Identify which cell holds the provided text, then report its [X, Y] central coordinate. 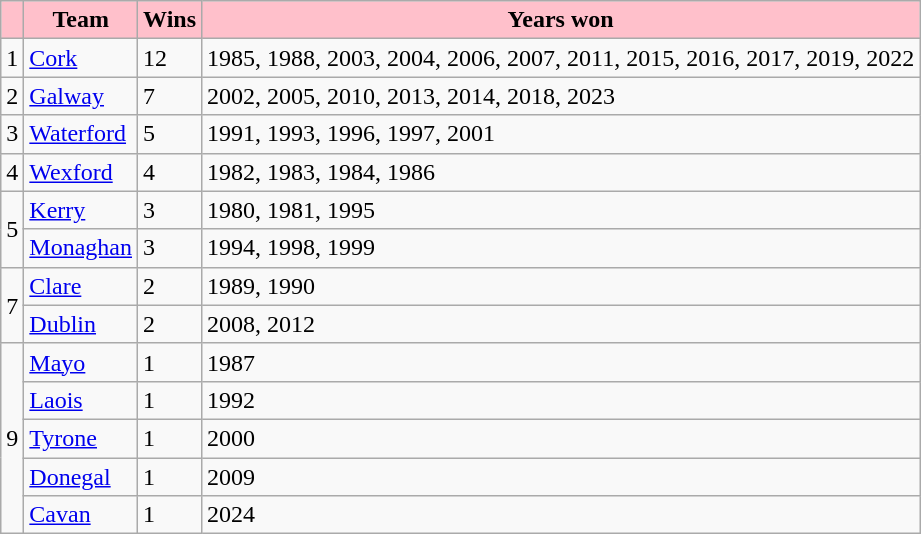
2000 [561, 438]
Cavan [81, 515]
1982, 1983, 1984, 1986 [561, 172]
Wins [170, 20]
Monaghan [81, 248]
Team [81, 20]
Donegal [81, 477]
Kerry [81, 210]
1994, 1998, 1999 [561, 248]
2009 [561, 477]
1991, 1993, 1996, 1997, 2001 [561, 134]
Waterford [81, 134]
1987 [561, 362]
Clare [81, 286]
Dublin [81, 324]
Galway [81, 96]
Laois [81, 400]
2002, 2005, 2010, 2013, 2014, 2018, 2023 [561, 96]
Tyrone [81, 438]
Cork [81, 58]
12 [170, 58]
1992 [561, 400]
2008, 2012 [561, 324]
Years won [561, 20]
Mayo [81, 362]
9 [12, 438]
2024 [561, 515]
1980, 1981, 1995 [561, 210]
1989, 1990 [561, 286]
1985, 1988, 2003, 2004, 2006, 2007, 2011, 2015, 2016, 2017, 2019, 2022 [561, 58]
Wexford [81, 172]
